Pinpoint the cell where the given text exists, returning its (x, y) midpoint coordinate. 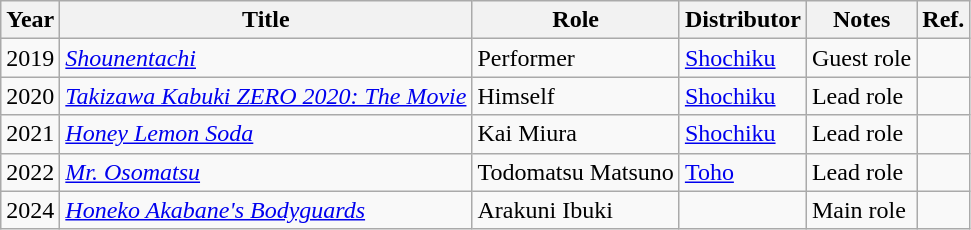
Distributor (742, 20)
2020 (30, 96)
2022 (30, 172)
Shounentachi (266, 58)
2024 (30, 210)
Todomatsu Matsuno (576, 172)
Ref. (944, 20)
Notes (861, 20)
Title (266, 20)
2021 (30, 134)
Guest role (861, 58)
Arakuni Ibuki (576, 210)
2019 (30, 58)
Mr. Osomatsu (266, 172)
Himself (576, 96)
Honeko Akabane's Bodyguards (266, 210)
Kai Miura (576, 134)
Performer (576, 58)
Takizawa Kabuki ZERO 2020: The Movie (266, 96)
Main role (861, 210)
Year (30, 20)
Toho (742, 172)
Honey Lemon Soda (266, 134)
Role (576, 20)
